Return the (X, Y) coordinate for the center point of the cell that contains the specified text.  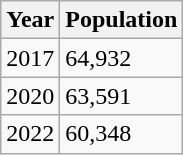
2020 (30, 96)
2022 (30, 134)
2017 (30, 58)
60,348 (122, 134)
64,932 (122, 58)
Population (122, 20)
Year (30, 20)
63,591 (122, 96)
